Output the (X, Y) coordinate of the center of the cell containing the given text.  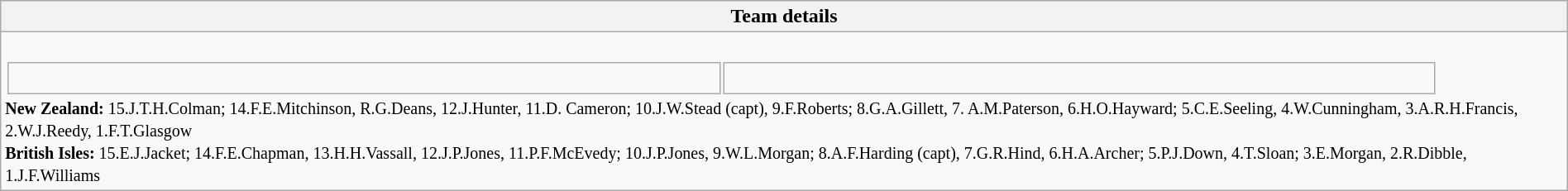
Team details (784, 17)
